Scan for the cell matching the given text and deliver its (X, Y) coordinate at center. 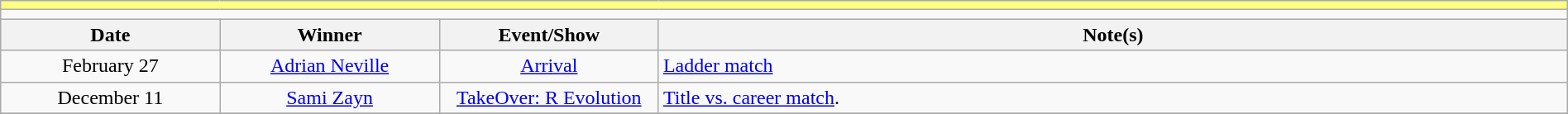
December 11 (111, 97)
Ladder match (1113, 66)
Event/Show (549, 35)
Sami Zayn (329, 97)
Title vs. career match. (1113, 97)
Adrian Neville (329, 66)
Winner (329, 35)
TakeOver: R Evolution (549, 97)
Note(s) (1113, 35)
February 27 (111, 66)
Arrival (549, 66)
Date (111, 35)
